Search for the cell housing the specified text and yield its [x, y] center coordinate. 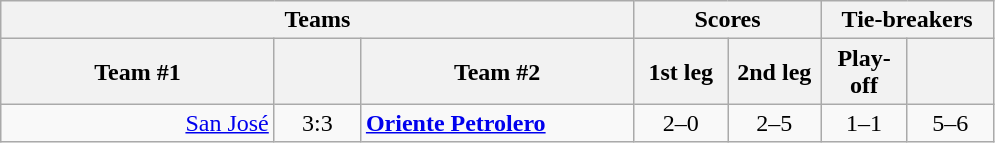
1st leg [681, 72]
Teams [318, 20]
2–5 [775, 123]
San José [138, 123]
Tie-breakers [907, 20]
2nd leg [775, 72]
Oriente Petrolero [497, 123]
Play-off [864, 72]
3:3 [317, 123]
Scores [728, 20]
2–0 [681, 123]
Team #1 [138, 72]
1–1 [864, 123]
Team #2 [497, 72]
5–6 [950, 123]
